From the cell containing the given text, extract its center point as [X, Y] coordinate. 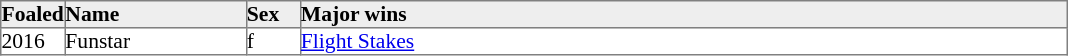
Foaled [33, 14]
2016 [33, 42]
Sex [273, 14]
Flight Stakes [683, 42]
Major wins [683, 14]
Name [156, 14]
Funstar [156, 42]
f [273, 42]
